Return the (X, Y) coordinate for the center point of the cell that contains the specified text.  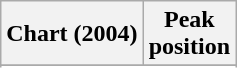
Chart (2004) (72, 34)
Peakposition (189, 34)
